Capture the cell that displays the provided text and extract its [x, y] central coordinate. 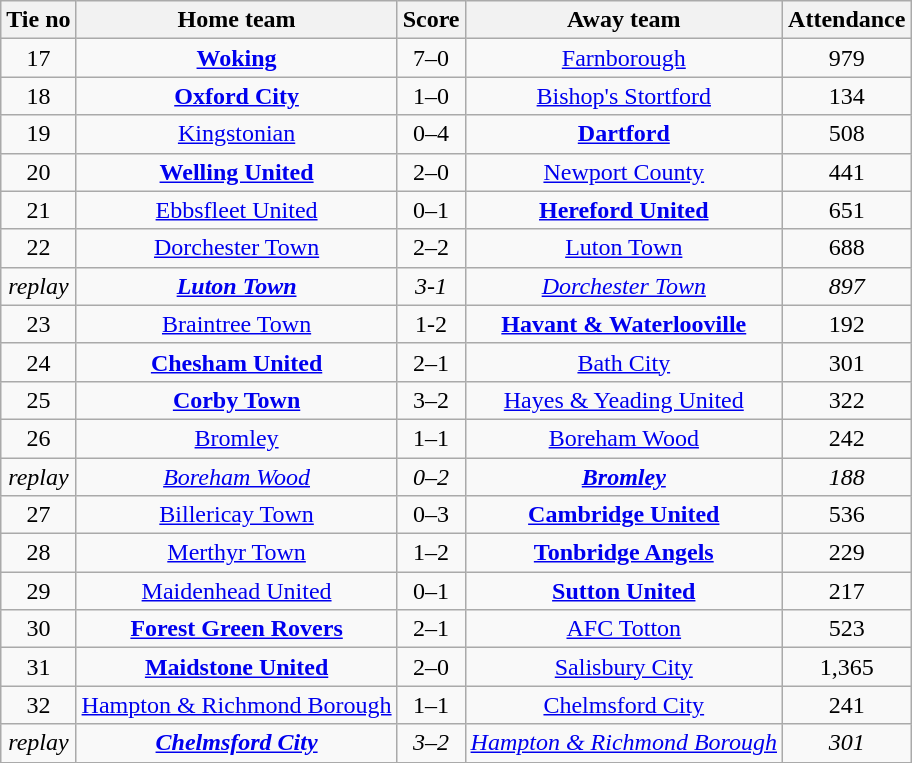
19 [38, 134]
Newport County [624, 172]
242 [847, 438]
AFC Totton [624, 629]
Tonbridge Angels [624, 553]
Chesham United [236, 362]
508 [847, 134]
651 [847, 210]
23 [38, 324]
Maidenhead United [236, 591]
Cambridge United [624, 515]
30 [38, 629]
Woking [236, 58]
32 [38, 705]
Forest Green Rovers [236, 629]
2–2 [431, 248]
322 [847, 400]
Havant & Waterlooville [624, 324]
1-2 [431, 324]
229 [847, 553]
Hayes & Yeading United [624, 400]
22 [38, 248]
0–3 [431, 515]
1–0 [431, 96]
7–0 [431, 58]
Bishop's Stortford [624, 96]
0–4 [431, 134]
29 [38, 591]
20 [38, 172]
241 [847, 705]
134 [847, 96]
Braintree Town [236, 324]
Farnborough [624, 58]
24 [38, 362]
17 [38, 58]
979 [847, 58]
523 [847, 629]
Oxford City [236, 96]
1–2 [431, 553]
Attendance [847, 20]
18 [38, 96]
Welling United [236, 172]
21 [38, 210]
897 [847, 286]
Corby Town [236, 400]
26 [38, 438]
Score [431, 20]
3-1 [431, 286]
27 [38, 515]
Tie no [38, 20]
Kingstonian [236, 134]
Maidstone United [236, 667]
28 [38, 553]
688 [847, 248]
Ebbsfleet United [236, 210]
441 [847, 172]
192 [847, 324]
0–2 [431, 477]
536 [847, 515]
Bath City [624, 362]
188 [847, 477]
31 [38, 667]
25 [38, 400]
Merthyr Town [236, 553]
1,365 [847, 667]
Dartford [624, 134]
Away team [624, 20]
Home team [236, 20]
Billericay Town [236, 515]
Hereford United [624, 210]
217 [847, 591]
Salisbury City [624, 667]
Sutton United [624, 591]
